Determine the [x, y] coordinate at the center of the cell enclosing the given text.  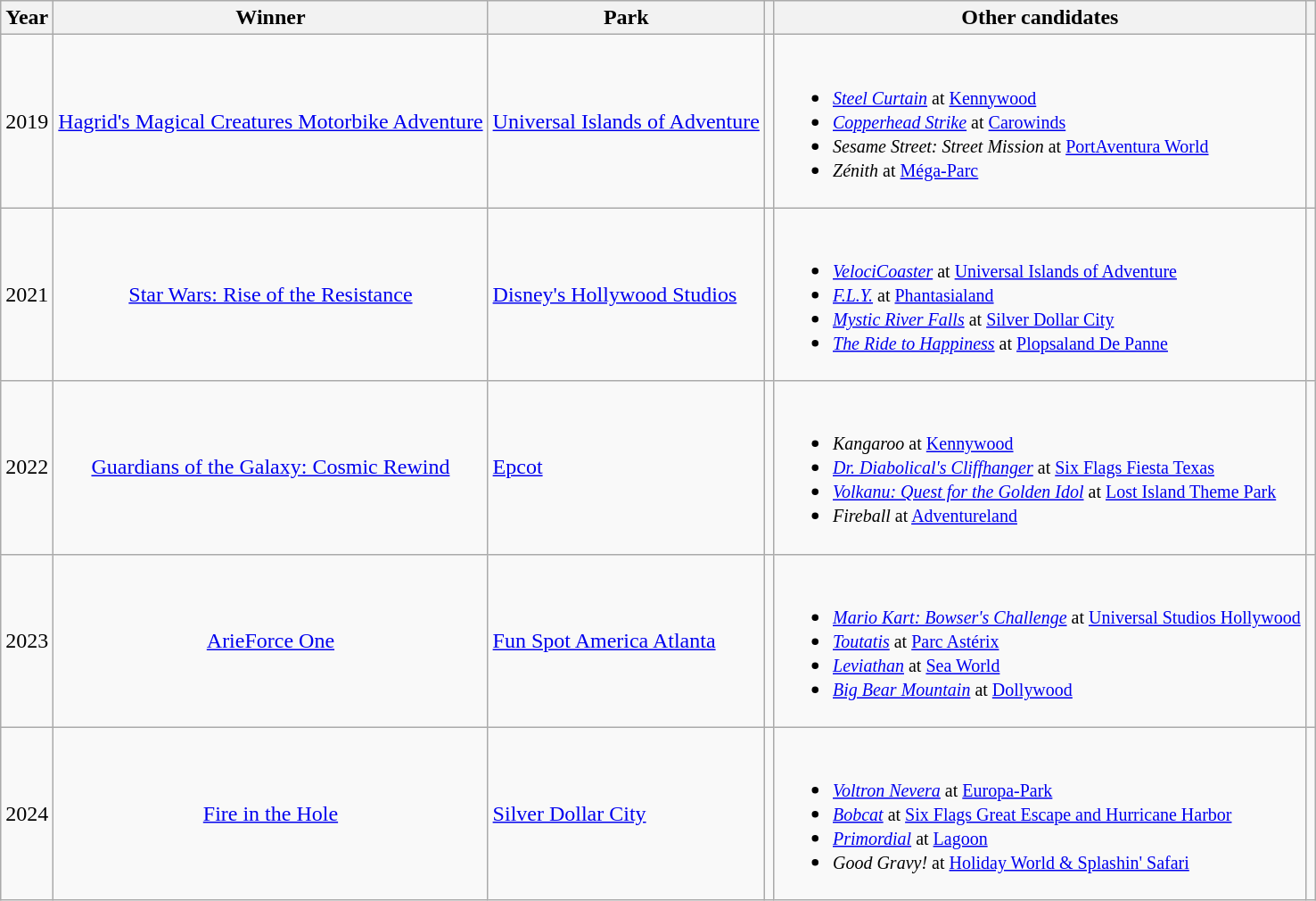
Star Wars: Rise of the Resistance [271, 294]
Winner [271, 18]
ArieForce One [271, 641]
Voltron Nevera at Europa-ParkBobcat at Six Flags Great Escape and Hurricane HarborPrimordial at LagoonGood Gravy! at Holiday World & Splashin' Safari [1040, 814]
Disney's Hollywood Studios [626, 294]
2021 [27, 294]
Fire in the Hole [271, 814]
Steel Curtain at KennywoodCopperhead Strike at CarowindsSesame Street: Street Mission at PortAventura WorldZénith at Méga-Parc [1040, 121]
Hagrid's Magical Creatures Motorbike Adventure [271, 121]
2022 [27, 467]
2019 [27, 121]
Year [27, 18]
Other candidates [1040, 18]
2024 [27, 814]
Universal Islands of Adventure [626, 121]
Silver Dollar City [626, 814]
Epcot [626, 467]
Guardians of the Galaxy: Cosmic Rewind [271, 467]
2023 [27, 641]
Mario Kart: Bowser's Challenge at Universal Studios HollywoodToutatis at Parc AstérixLeviathan at Sea WorldBig Bear Mountain at Dollywood [1040, 641]
Fun Spot America Atlanta [626, 641]
Park [626, 18]
